Output the [x, y] coordinate of the center of the cell containing the given text.  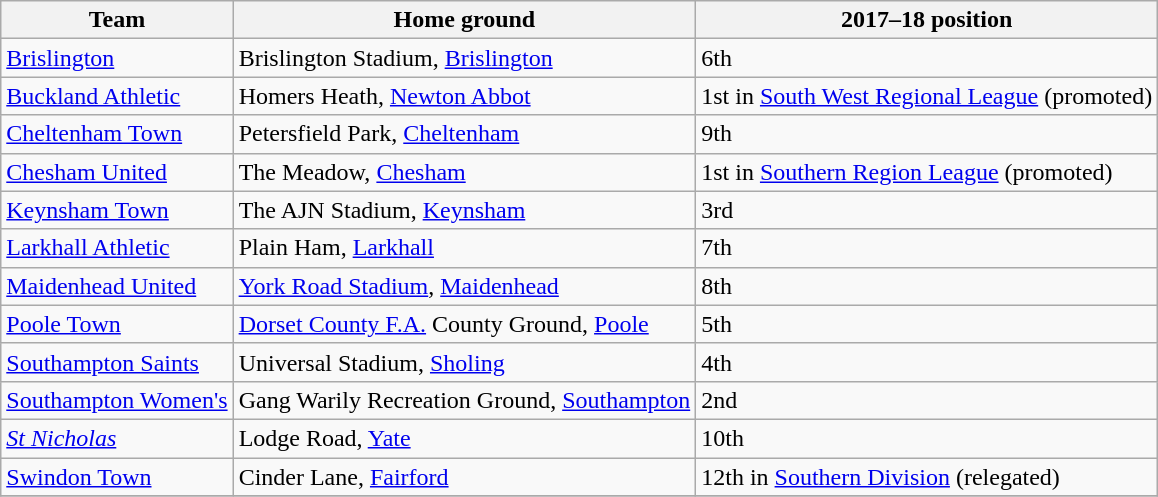
Homers Heath, Newton Abbot [464, 96]
1st in South West Regional League (promoted) [927, 96]
The AJN Stadium, Keynsham [464, 210]
Team [117, 20]
Universal Stadium, Sholing [464, 362]
8th [927, 286]
Poole Town [117, 324]
Dorset County F.A. County Ground, Poole [464, 324]
2nd [927, 400]
Cinder Lane, Fairford [464, 477]
3rd [927, 210]
St Nicholas [117, 438]
Southampton Saints [117, 362]
Maidenhead United [117, 286]
10th [927, 438]
2017–18 position [927, 20]
Southampton Women's [117, 400]
12th in Southern Division (relegated) [927, 477]
Larkhall Athletic [117, 248]
Swindon Town [117, 477]
Gang Warily Recreation Ground, Southampton [464, 400]
Lodge Road, Yate [464, 438]
Petersfield Park, Cheltenham [464, 134]
9th [927, 134]
Brislington [117, 58]
Keynsham Town [117, 210]
1st in Southern Region League (promoted) [927, 172]
Home ground [464, 20]
4th [927, 362]
Cheltenham Town [117, 134]
York Road Stadium, Maidenhead [464, 286]
7th [927, 248]
Brislington Stadium, Brislington [464, 58]
The Meadow, Chesham [464, 172]
Plain Ham, Larkhall [464, 248]
Chesham United [117, 172]
5th [927, 324]
Buckland Athletic [117, 96]
6th [927, 58]
